Determine the (x, y) coordinate at the center of the cell enclosing the given text.  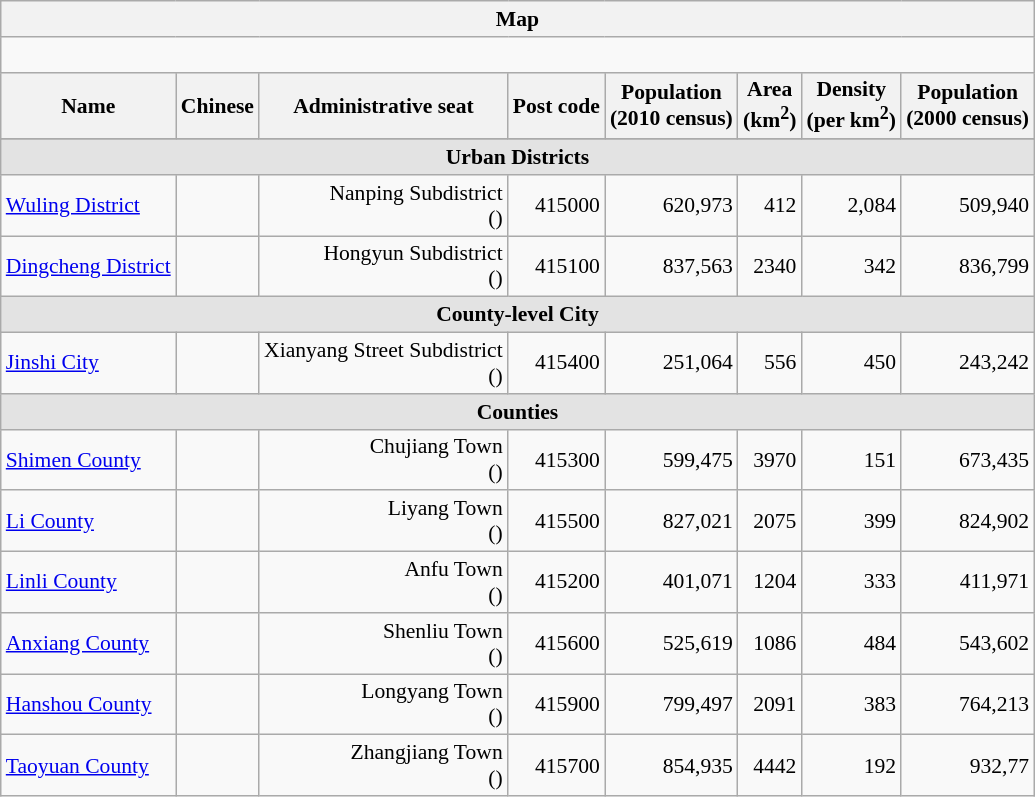
Chujiang Town() (384, 460)
799,497 (672, 704)
599,475 (672, 460)
415000 (556, 206)
415100 (556, 266)
1204 (770, 582)
Population(2010 census) (672, 106)
Xianyang Street Subdistrict() (384, 364)
764,213 (968, 704)
415500 (556, 522)
2,084 (851, 206)
333 (851, 582)
192 (851, 766)
County-level City (518, 315)
673,435 (968, 460)
Nanping Subdistrict() (384, 206)
Linli County (88, 582)
2340 (770, 266)
837,563 (672, 266)
620,973 (672, 206)
Map (518, 19)
Density(per km2) (851, 106)
Anfu Town() (384, 582)
415600 (556, 644)
412 (770, 206)
2075 (770, 522)
4442 (770, 766)
415300 (556, 460)
827,021 (672, 522)
Dingcheng District (88, 266)
Chinese (218, 106)
151 (851, 460)
Urban Districts (518, 157)
Administrative seat (384, 106)
401,071 (672, 582)
Hanshou County (88, 704)
Post code (556, 106)
Liyang Town() (384, 522)
Taoyuan County (88, 766)
243,242 (968, 364)
Zhangjiang Town() (384, 766)
543,602 (968, 644)
411,971 (968, 582)
Name (88, 106)
Shenliu Town() (384, 644)
932,77 (968, 766)
415900 (556, 704)
525,619 (672, 644)
Wuling District (88, 206)
415200 (556, 582)
854,935 (672, 766)
Longyang Town() (384, 704)
342 (851, 266)
Hongyun Subdistrict() (384, 266)
415400 (556, 364)
2091 (770, 704)
Population(2000 census) (968, 106)
Jinshi City (88, 364)
824,902 (968, 522)
Li County (88, 522)
Counties (518, 412)
Shimen County (88, 460)
556 (770, 364)
399 (851, 522)
509,940 (968, 206)
Area(km2) (770, 106)
251,064 (672, 364)
836,799 (968, 266)
484 (851, 644)
450 (851, 364)
3970 (770, 460)
415700 (556, 766)
Anxiang County (88, 644)
383 (851, 704)
1086 (770, 644)
